Detect which cell encompasses the target text, then output its [X, Y] center coordinate. 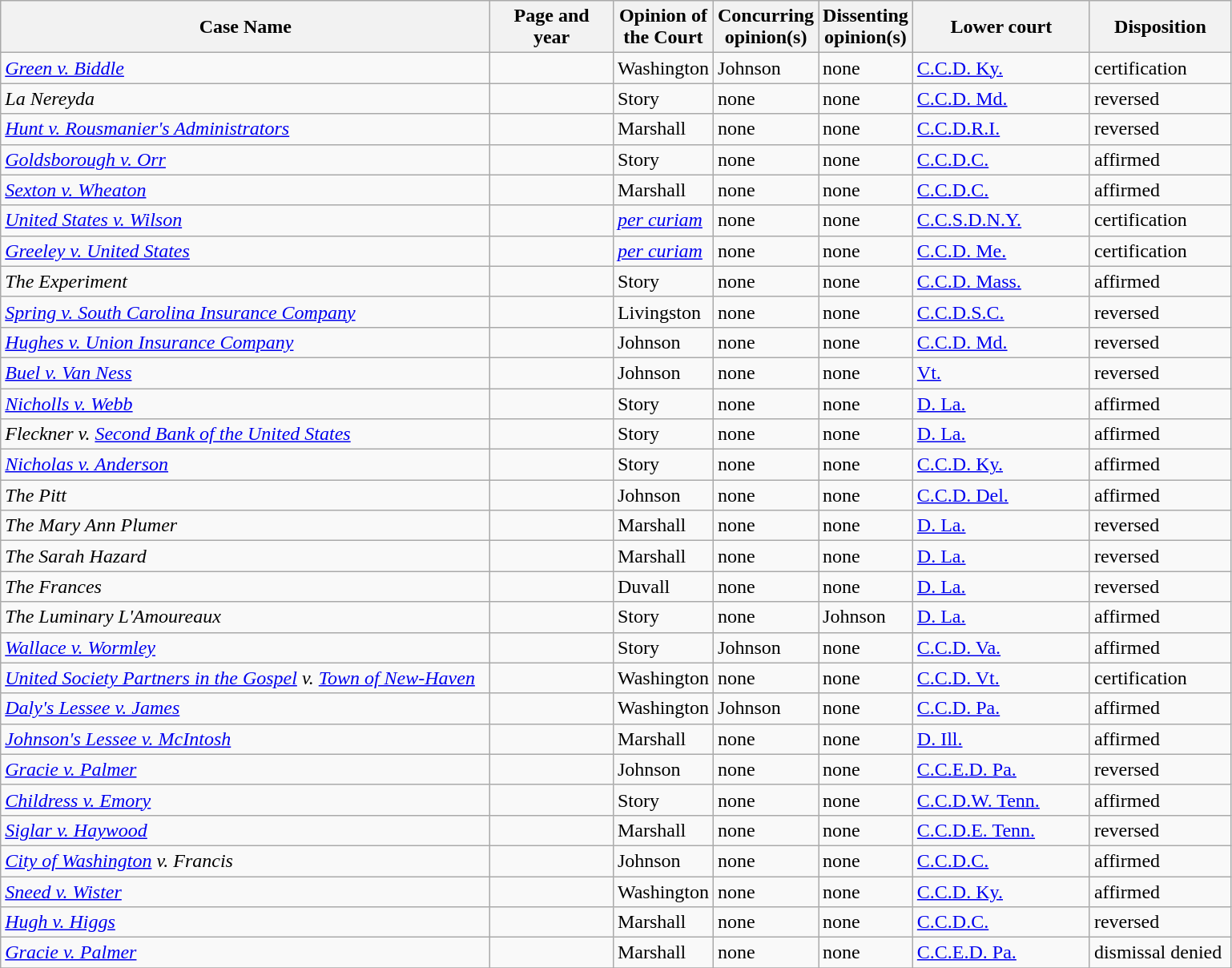
La Nereyda [245, 99]
The Luminary L'Amoureaux [245, 617]
City of Washington v. Francis [245, 861]
Vt. [1001, 373]
Goldsborough v. Orr [245, 159]
The Pitt [245, 495]
The Sarah Hazard [245, 556]
Livingston [663, 312]
The Mary Ann Plumer [245, 526]
Duvall [663, 587]
C.C.D. Vt. [1001, 678]
Wallace v. Wormley [245, 647]
Buel v. Van Ness [245, 373]
Concurring opinion(s) [766, 27]
Childress v. Emory [245, 800]
The Frances [245, 587]
C.C.D. Pa. [1001, 708]
Sneed v. Wister [245, 892]
United Society Partners in the Gospel v. Town of New-Haven [245, 678]
Hughes v. Union Insurance Company [245, 342]
C.C.D.E. Tenn. [1001, 830]
C.C.D. Del. [1001, 495]
The Experiment [245, 281]
Hunt v. Rousmanier's Administrators [245, 129]
C.C.D. Me. [1001, 251]
Green v. Biddle [245, 68]
Siglar v. Haywood [245, 830]
Greeley v. United States [245, 251]
Nicholas v. Anderson [245, 465]
Lower court [1001, 27]
C.C.D.S.C. [1001, 312]
Disposition [1160, 27]
Page and year [552, 27]
Fleckner v. Second Bank of the United States [245, 434]
C.C.D.W. Tenn. [1001, 800]
Dissenting opinion(s) [866, 27]
C.C.D.R.I. [1001, 129]
Case Name [245, 27]
Nicholls v. Webb [245, 403]
C.C.D. Mass. [1001, 281]
Hugh v. Higgs [245, 922]
C.C.S.D.N.Y. [1001, 220]
Opinion of the Court [663, 27]
C.C.D. Va. [1001, 647]
Spring v. South Carolina Insurance Company [245, 312]
Johnson's Lessee v. McIntosh [245, 739]
Daly's Lessee v. James [245, 708]
dismissal denied [1160, 953]
United States v. Wilson [245, 220]
D. Ill. [1001, 739]
Sexton v. Wheaton [245, 190]
